Detect which cell encompasses the target text, then output its (X, Y) center coordinate. 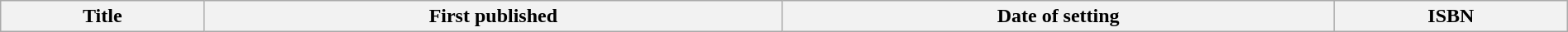
ISBN (1451, 16)
Date of setting (1059, 16)
Title (103, 16)
First published (493, 16)
